Pinpoint the cell where the given text exists, returning its (x, y) midpoint coordinate. 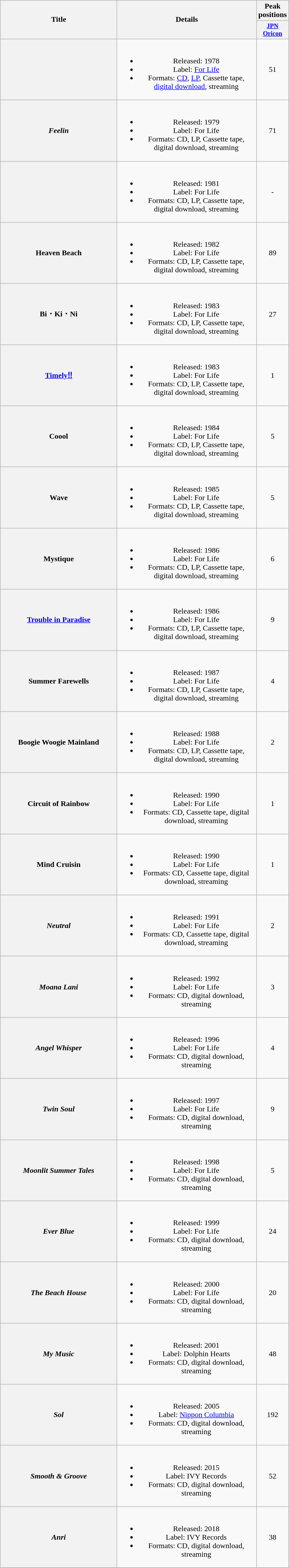
Boogie Woogie Mainland (59, 742)
Mind Cruisin (59, 864)
Released: 2005Label: Nippon ColumbiaFormats: CD, digital download, streaming (187, 1415)
Released: 1982Label: For LifeFormats: CD, LP, Cassette tape, digital download, streaming (187, 253)
Bi・Ki・Ni (59, 314)
Released: 1999Label: For LifeFormats: CD, digital download, streaming (187, 1231)
Released: 1992Label: For LifeFormats: CD, digital download, streaming (187, 987)
Heaven Beach (59, 253)
Released: 1984Label: For LifeFormats: CD, LP, Cassette tape, digital download, streaming (187, 436)
Angel Whisper (59, 1048)
Coool (59, 436)
Title (59, 20)
71 (273, 131)
Moana Lani (59, 987)
Released: 1985Label: For LifeFormats: CD, LP, Cassette tape, digital download, streaming (187, 498)
52 (273, 1476)
27 (273, 314)
JPNOricon (273, 30)
- (273, 192)
48 (273, 1354)
Released: 1988Label: For LifeFormats: CD, LP, Cassette tape, digital download, streaming (187, 742)
Released: 1987Label: For LifeFormats: CD, LP, Cassette tape, digital download, streaming (187, 681)
Released: 1997Label: For LifeFormats: CD, digital download, streaming (187, 1109)
The Beach House (59, 1293)
38 (273, 1537)
Released: 2000Label: For LifeFormats: CD, digital download, streaming (187, 1293)
Released: 2015Label: IVY RecordsFormats: CD, digital download, streaming (187, 1476)
Wave (59, 498)
3 (273, 987)
6 (273, 559)
Feelin (59, 131)
Ever Blue (59, 1231)
20 (273, 1293)
Trouble in Paradise (59, 620)
Released: 1978Label: For LifeFormats: CD, LP, Cassette tape, digital download, streaming (187, 69)
Summer Farewells (59, 681)
Twin Soul (59, 1109)
Mystique (59, 559)
Peak positions (273, 11)
51 (273, 69)
Released: 1979Label: For LifeFormats: CD, LP, Cassette tape, digital download, streaming (187, 131)
Circuit of Rainbow (59, 803)
Released: 2018Label: IVY RecordsFormats: CD, digital download, streaming (187, 1537)
89 (273, 253)
192 (273, 1415)
Details (187, 20)
Released: 2001Label: Dolphin HeartsFormats: CD, digital download, streaming (187, 1354)
Released: 1981Label: For LifeFormats: CD, LP, Cassette tape, digital download, streaming (187, 192)
Released: 1998Label: For LifeFormats: CD, digital download, streaming (187, 1170)
Timelyǃǃ (59, 375)
Sol (59, 1415)
Smooth & Groove (59, 1476)
24 (273, 1231)
Moonlit Summer Tales (59, 1170)
Neutral (59, 925)
Released: 1996Label: For LifeFormats: CD, digital download, streaming (187, 1048)
Anri (59, 1537)
My Music (59, 1354)
Released: 1991Label: For LifeFormats: CD, Cassette tape, digital download, streaming (187, 925)
